Identify which cell holds the provided text, then report its (X, Y) central coordinate. 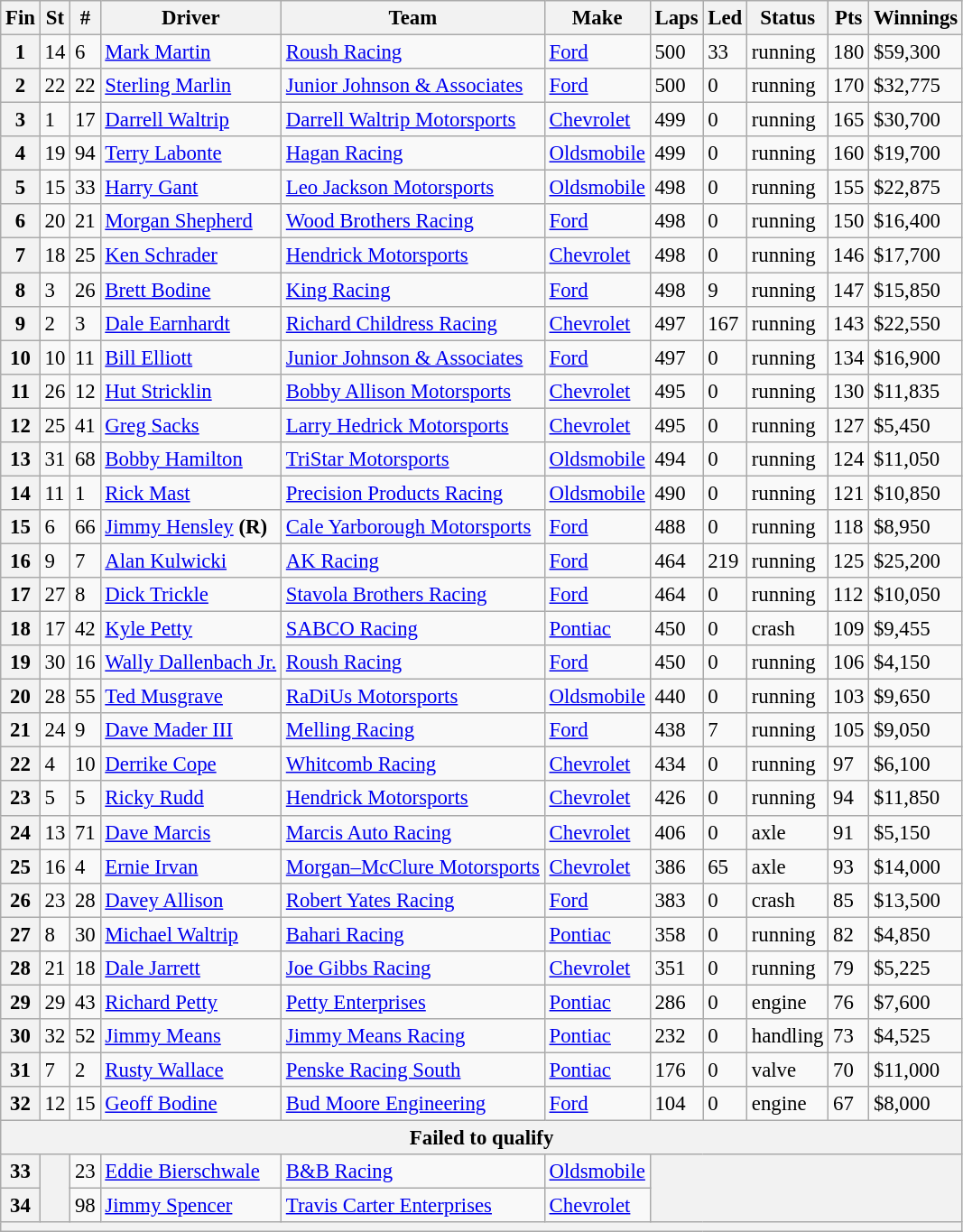
97 (848, 764)
$4,850 (916, 934)
Mark Martin (190, 52)
Ernie Irvan (190, 866)
91 (848, 832)
$9,650 (916, 697)
73 (848, 1036)
Richard Petty (190, 1002)
219 (726, 560)
Hut Stricklin (190, 391)
143 (848, 323)
Driver (190, 18)
Eddie Bierschwale (190, 1172)
176 (677, 1070)
Harry Gant (190, 188)
167 (726, 323)
$4,150 (916, 662)
103 (848, 697)
488 (677, 527)
$8,000 (916, 1104)
79 (848, 968)
71 (85, 832)
Bobby Allison Motorsports (412, 391)
Bobby Hamilton (190, 459)
76 (848, 1002)
Morgan–McClure Motorsports (412, 866)
B&B Racing (412, 1172)
Ted Musgrave (190, 697)
Greg Sacks (190, 425)
Terry Labonte (190, 153)
$22,875 (916, 188)
Michael Waltrip (190, 934)
$32,775 (916, 86)
$9,455 (916, 629)
68 (85, 459)
Precision Products Racing (412, 493)
Marcis Auto Racing (412, 832)
$14,000 (916, 866)
34 (21, 1206)
43 (85, 1002)
$17,700 (916, 255)
Laps (677, 18)
$11,000 (916, 1070)
Whitcomb Racing (412, 764)
121 (848, 493)
118 (848, 527)
Darrell Waltrip Motorsports (412, 120)
$11,850 (916, 799)
Leo Jackson Motorsports (412, 188)
134 (848, 357)
Status (787, 18)
$5,225 (916, 968)
358 (677, 934)
$9,050 (916, 730)
Penske Racing South (412, 1070)
85 (848, 900)
Joe Gibbs Racing (412, 968)
106 (848, 662)
valve (787, 1070)
127 (848, 425)
Cale Yarborough Motorsports (412, 527)
$13,500 (916, 900)
93 (848, 866)
Rick Mast (190, 493)
Led (726, 18)
52 (85, 1036)
Dick Trickle (190, 595)
$22,550 (916, 323)
165 (848, 120)
150 (848, 221)
351 (677, 968)
St (54, 18)
Ricky Rudd (190, 799)
98 (85, 1206)
286 (677, 1002)
170 (848, 86)
$8,950 (916, 527)
Alan Kulwicki (190, 560)
Jimmy Hensley (R) (190, 527)
66 (85, 527)
Ken Schrader (190, 255)
Robert Yates Racing (412, 900)
383 (677, 900)
130 (848, 391)
$5,150 (916, 832)
386 (677, 866)
Fin (21, 18)
Dave Marcis (190, 832)
$10,850 (916, 493)
TriStar Motorsports (412, 459)
Dale Jarrett (190, 968)
426 (677, 799)
67 (848, 1104)
Jimmy Means Racing (412, 1036)
41 (85, 425)
112 (848, 595)
Failed to qualify (482, 1138)
Bill Elliott (190, 357)
RaDiUs Motorsports (412, 697)
$59,300 (916, 52)
Hagan Racing (412, 153)
$15,850 (916, 290)
Travis Carter Enterprises (412, 1206)
$7,600 (916, 1002)
146 (848, 255)
$30,700 (916, 120)
$6,100 (916, 764)
$19,700 (916, 153)
42 (85, 629)
Larry Hedrick Motorsports (412, 425)
65 (726, 866)
Bud Moore Engineering (412, 1104)
handling (787, 1036)
124 (848, 459)
Stavola Brothers Racing (412, 595)
232 (677, 1036)
# (85, 18)
82 (848, 934)
438 (677, 730)
155 (848, 188)
Geoff Bodine (190, 1104)
Dale Earnhardt (190, 323)
Wally Dallenbach Jr. (190, 662)
105 (848, 730)
Derrike Cope (190, 764)
55 (85, 697)
Sterling Marlin (190, 86)
Brett Bodine (190, 290)
$25,200 (916, 560)
180 (848, 52)
Davey Allison (190, 900)
Kyle Petty (190, 629)
Winnings (916, 18)
$16,900 (916, 357)
125 (848, 560)
$11,835 (916, 391)
$11,050 (916, 459)
440 (677, 697)
Team (412, 18)
Make (597, 18)
406 (677, 832)
Petty Enterprises (412, 1002)
Darrell Waltrip (190, 120)
Rusty Wallace (190, 1070)
434 (677, 764)
Bahari Racing (412, 934)
King Racing (412, 290)
147 (848, 290)
$16,400 (916, 221)
$4,525 (916, 1036)
Dave Mader III (190, 730)
104 (677, 1104)
AK Racing (412, 560)
Pts (848, 18)
Morgan Shepherd (190, 221)
Wood Brothers Racing (412, 221)
Melling Racing (412, 730)
Jimmy Means (190, 1036)
490 (677, 493)
Jimmy Spencer (190, 1206)
Richard Childress Racing (412, 323)
$5,450 (916, 425)
SABCO Racing (412, 629)
109 (848, 629)
70 (848, 1070)
494 (677, 459)
160 (848, 153)
$10,050 (916, 595)
